For the text-containing cell, return its midpoint in [X, Y] coordinate format. 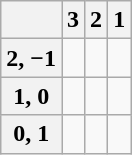
0, 1 [32, 134]
2 [96, 20]
1 [120, 20]
3 [74, 20]
2, −1 [32, 58]
1, 0 [32, 96]
